Return the (X, Y) coordinate for the center point of the cell that contains the specified text.  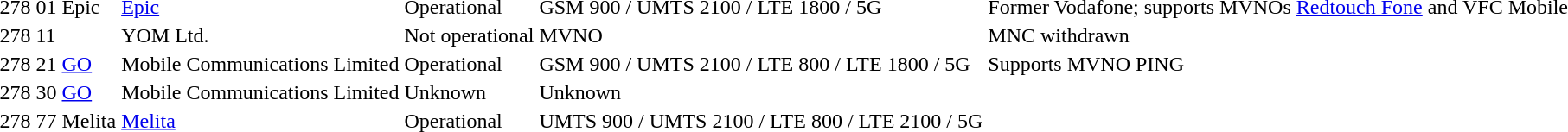
21 (47, 64)
GSM 900 / UMTS 2100 / LTE 800 / LTE 1800 / 5G (761, 64)
11 (47, 35)
30 (47, 92)
MVNO (761, 35)
YOM Ltd. (260, 35)
Operational (469, 64)
Not operational (469, 35)
